Extract the (X, Y) coordinate from the center of the cell holding the provided text.  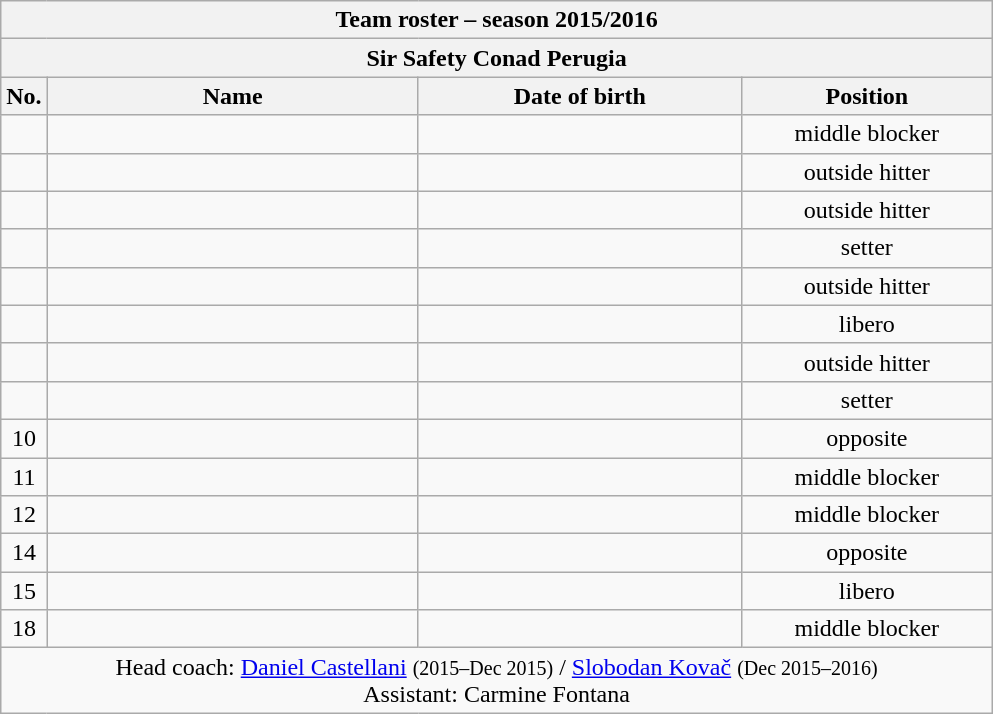
Head coach: Daniel Castellani (2015–Dec 2015) / Slobodan Kovač (Dec 2015–2016) Assistant: Carmine Fontana (497, 680)
14 (24, 553)
Sir Safety Conad Perugia (497, 58)
11 (24, 477)
10 (24, 438)
15 (24, 591)
No. (24, 96)
12 (24, 515)
Team roster – season 2015/2016 (497, 20)
18 (24, 629)
Position (866, 96)
Date of birth (580, 96)
Name (232, 96)
